Extract the (X, Y) coordinate from the center of the cell holding the provided text.  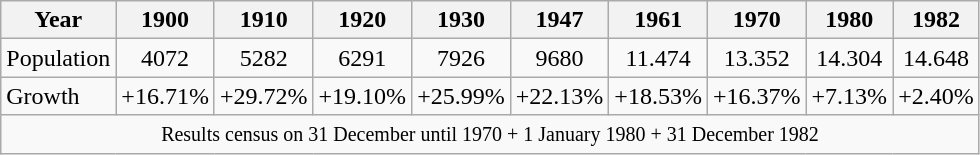
+7.13% (850, 96)
5282 (264, 58)
1930 (462, 20)
1970 (756, 20)
+22.13% (560, 96)
1980 (850, 20)
Year (58, 20)
+25.99% (462, 96)
1961 (658, 20)
1920 (362, 20)
+29.72% (264, 96)
4072 (166, 58)
+2.40% (936, 96)
1947 (560, 20)
14.648 (936, 58)
Growth (58, 96)
Population (58, 58)
14.304 (850, 58)
+16.37% (756, 96)
+18.53% (658, 96)
1982 (936, 20)
6291 (362, 58)
+19.10% (362, 96)
1900 (166, 20)
+16.71% (166, 96)
Results census on 31 December until 1970 + 1 January 1980 + 31 December 1982 (490, 134)
7926 (462, 58)
13.352 (756, 58)
11.474 (658, 58)
9680 (560, 58)
1910 (264, 20)
